Output the [X, Y] coordinate of the center of the cell containing the given text.  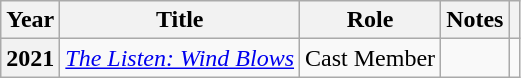
Cast Member [370, 58]
Notes [475, 20]
Title [180, 20]
Role [370, 20]
2021 [30, 58]
Year [30, 20]
The Listen: Wind Blows [180, 58]
